Extract the (X, Y) coordinate from the center of the cell holding the provided text.  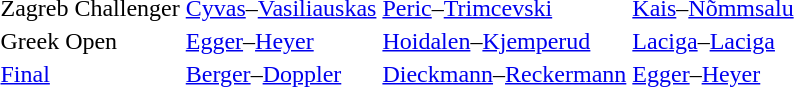
Hoidalen–Kjemperud (504, 41)
Egger–Heyer (281, 41)
